Detect which cell encompasses the target text, then output its [x, y] center coordinate. 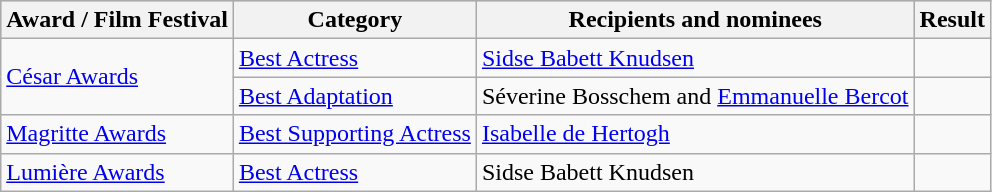
César Awards [118, 77]
Award / Film Festival [118, 20]
Best Adaptation [354, 96]
Séverine Bosschem and Emmanuelle Bercot [695, 96]
Recipients and nominees [695, 20]
Category [354, 20]
Isabelle de Hertogh [695, 134]
Magritte Awards [118, 134]
Result [952, 20]
Best Supporting Actress [354, 134]
Lumière Awards [118, 172]
